Output the (X, Y) coordinate of the center of the cell containing the given text.  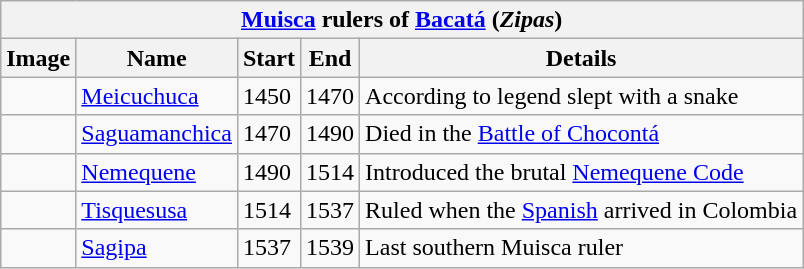
Ruled when the Spanish arrived in Colombia (582, 210)
Image (38, 58)
1539 (330, 248)
Muisca rulers of Bacatá (Zipas) (402, 20)
Details (582, 58)
According to legend slept with a snake (582, 96)
Introduced the brutal Nemequene Code (582, 172)
1450 (268, 96)
Name (157, 58)
Tisquesusa (157, 210)
Saguamanchica (157, 134)
Last southern Muisca ruler (582, 248)
End (330, 58)
Start (268, 58)
Sagipa (157, 248)
Meicuchuca (157, 96)
Died in the Battle of Chocontá (582, 134)
Nemequene (157, 172)
